Identify which cell holds the provided text, then report its (X, Y) central coordinate. 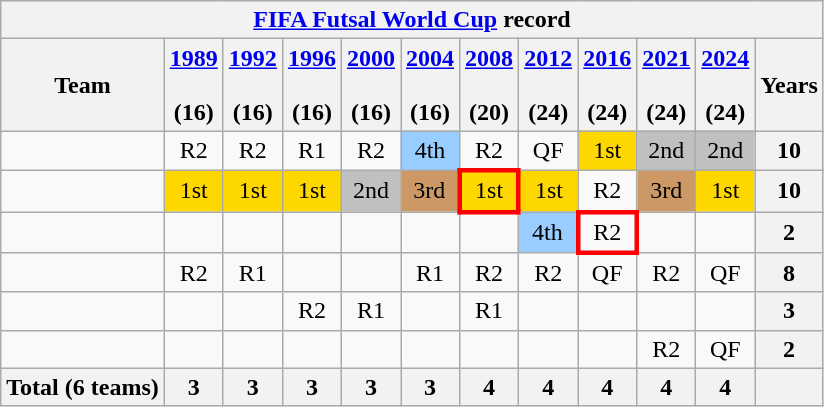
1992(16) (252, 85)
Team (83, 85)
1996(16) (312, 85)
FIFA Futsal World Cup record (412, 20)
2000(16) (370, 85)
2008(20) (490, 85)
1989(16) (194, 85)
2021(24) (666, 85)
2004(16) (430, 85)
Total (6 teams) (83, 387)
2016(24) (608, 85)
Years (789, 85)
2024(24) (726, 85)
8 (789, 273)
2012(24) (548, 85)
